Extract the (X, Y) coordinate from the center of the cell holding the provided text.  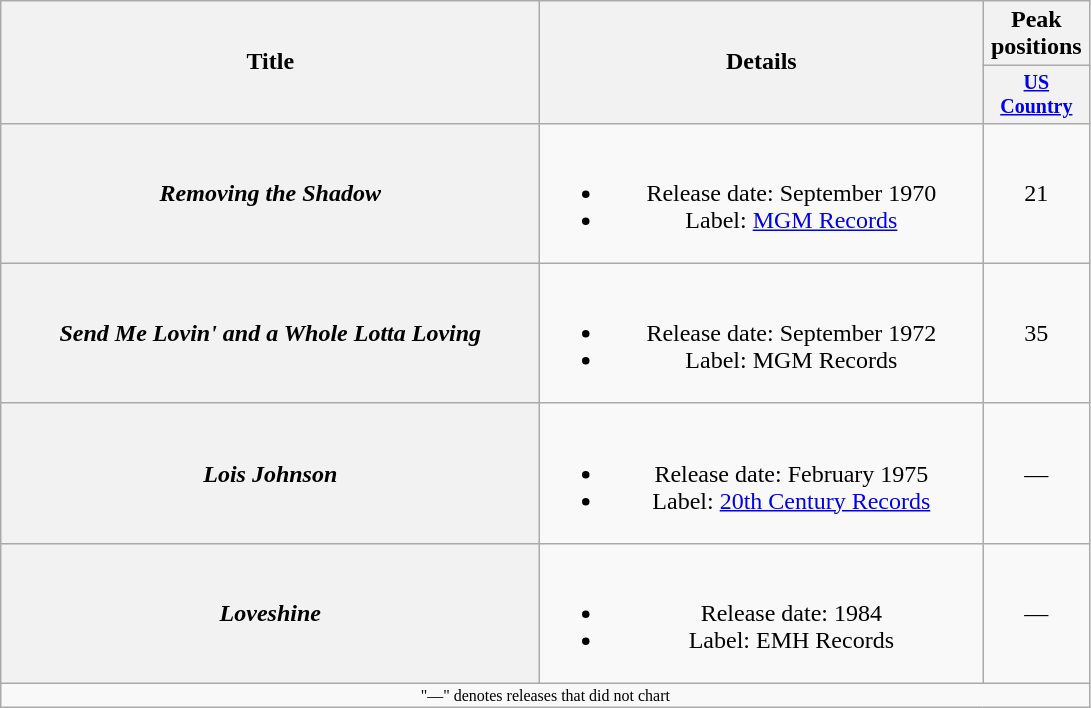
21 (1036, 193)
US Country (1036, 94)
Release date: February 1975Label: 20th Century Records (762, 473)
35 (1036, 333)
Send Me Lovin' and a Whole Lotta Loving (270, 333)
Release date: 1984Label: EMH Records (762, 613)
Loveshine (270, 613)
Lois Johnson (270, 473)
Details (762, 62)
Release date: September 1970Label: MGM Records (762, 193)
Release date: September 1972Label: MGM Records (762, 333)
"—" denotes releases that did not chart (546, 696)
Title (270, 62)
Peakpositions (1036, 34)
Removing the Shadow (270, 193)
